Output the (X, Y) coordinate of the center of the cell containing the given text.  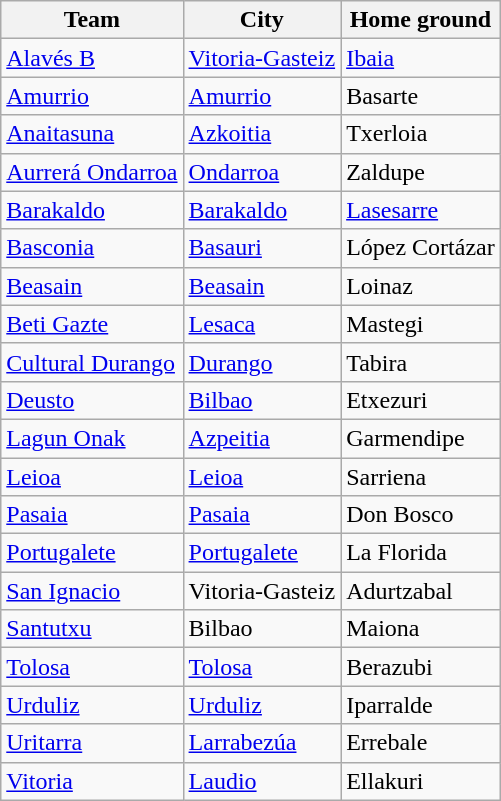
San Ignacio (92, 591)
Adurtzabal (421, 591)
Vitoria (92, 781)
Maiona (421, 629)
Home ground (421, 20)
Iparralde (421, 705)
Zaldupe (421, 172)
Lasesarre (421, 210)
Laudio (262, 781)
Alavés B (92, 58)
Etxezuri (421, 400)
Santutxu (92, 629)
Garmendipe (421, 438)
Basconia (92, 248)
City (262, 20)
Azpeitia (262, 438)
Basarte (421, 96)
Errebale (421, 743)
Txerloia (421, 134)
Team (92, 20)
Loinaz (421, 286)
Sarriena (421, 477)
Mastegi (421, 324)
Lagun Onak (92, 438)
Cultural Durango (92, 362)
Lesaca (262, 324)
Berazubi (421, 667)
Deusto (92, 400)
La Florida (421, 553)
Beti Gazte (92, 324)
Durango (262, 362)
Uritarra (92, 743)
López Cortázar (421, 248)
Larrabezúa (262, 743)
Azkoitia (262, 134)
Ondarroa (262, 172)
Tabira (421, 362)
Anaitasuna (92, 134)
Don Bosco (421, 515)
Basauri (262, 248)
Ibaia (421, 58)
Ellakuri (421, 781)
Aurrerá Ondarroa (92, 172)
